Search for the cell housing the specified text and yield its [x, y] center coordinate. 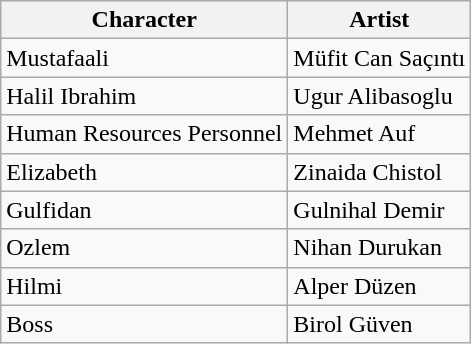
Character [144, 20]
Boss [144, 324]
Nihan Durukan [380, 248]
Birol Güven [380, 324]
Human Resources Personnel [144, 134]
Halil Ibrahim [144, 96]
Gulfidan [144, 210]
Elizabeth [144, 172]
Mustafaali [144, 58]
Hilmi [144, 286]
Müfit Can Saçıntı [380, 58]
Gulnihal Demir [380, 210]
Ugur Alibasoglu [380, 96]
Zinaida Chistol [380, 172]
Alper Düzen [380, 286]
Artist [380, 20]
Mehmet Auf [380, 134]
Ozlem [144, 248]
